From the cell containing the given text, extract its center point as (x, y) coordinate. 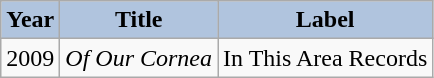
Title (139, 20)
2009 (30, 58)
Label (326, 20)
Of Our Cornea (139, 58)
In This Area Records (326, 58)
Year (30, 20)
